Detect which cell encompasses the target text, then output its (X, Y) center coordinate. 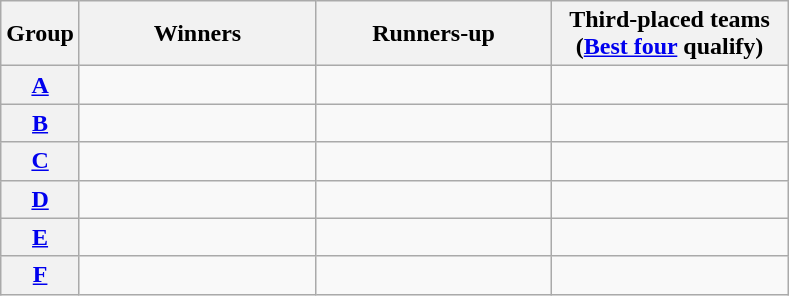
Third-placed teams(Best four qualify) (670, 34)
C (40, 161)
E (40, 237)
Group (40, 34)
D (40, 199)
Winners (197, 34)
F (40, 275)
Runners-up (433, 34)
B (40, 123)
A (40, 85)
